Determine the [x, y] coordinate at the center of the cell enclosing the given text.  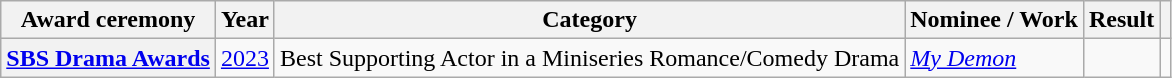
Category [589, 20]
My Demon [994, 58]
Year [244, 20]
SBS Drama Awards [108, 58]
Best Supporting Actor in a Miniseries Romance/Comedy Drama [589, 58]
Nominee / Work [994, 20]
Result [1121, 20]
Award ceremony [108, 20]
2023 [244, 58]
